Pinpoint the cell where the given text exists, returning its [X, Y] midpoint coordinate. 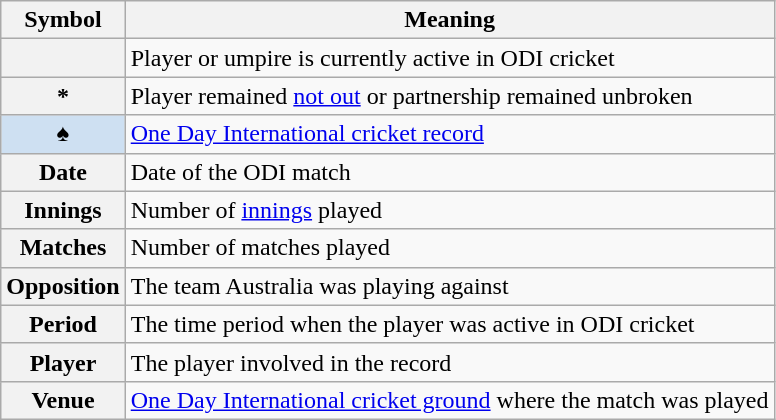
Number of innings played [450, 210]
Date [63, 172]
Venue [63, 400]
Date of the ODI match [450, 172]
The time period when the player was active in ODI cricket [450, 324]
Player or umpire is currently active in ODI cricket [450, 58]
Symbol [63, 20]
Number of matches played [450, 248]
The team Australia was playing against [450, 286]
Player [63, 362]
* [63, 96]
♠ [63, 134]
Meaning [450, 20]
One Day International cricket record [450, 134]
Innings [63, 210]
Period [63, 324]
Player remained not out or partnership remained unbroken [450, 96]
One Day International cricket ground where the match was played [450, 400]
Opposition [63, 286]
Matches [63, 248]
The player involved in the record [450, 362]
